Capture the cell that displays the provided text and extract its [X, Y] central coordinate. 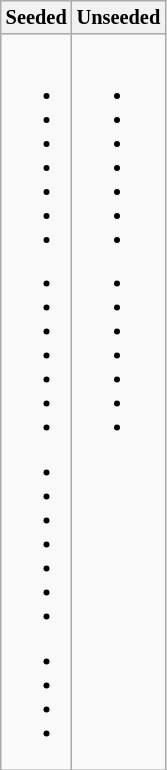
Unseeded [118, 17]
Seeded [36, 17]
